Provide the [X, Y] coordinate of the cell's center where the given text is located.  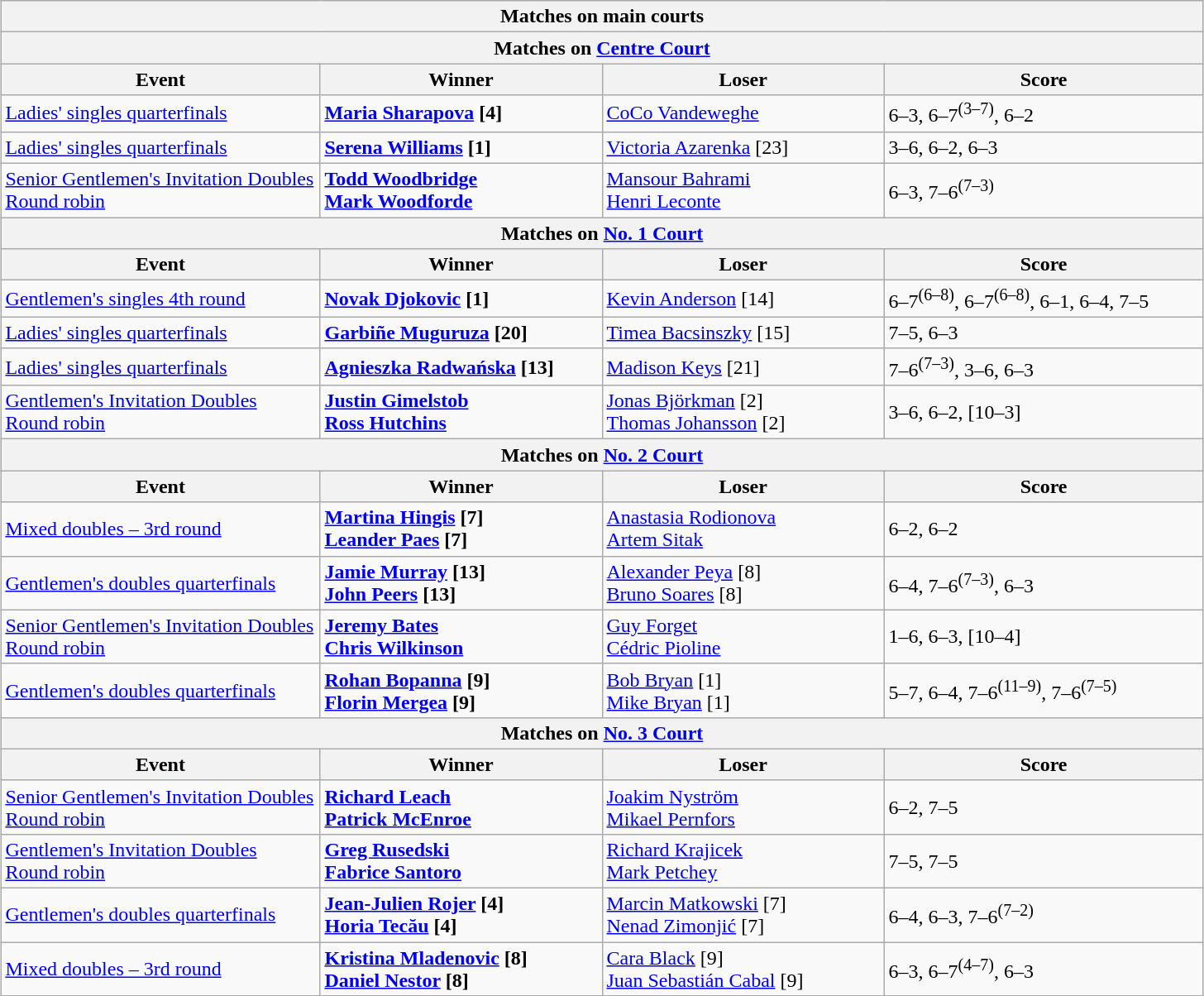
6–3, 7–6(7–3) [1044, 190]
Anastasia Rodionova Artem Sitak [743, 529]
Jean-Julien Rojer [4] Horia Tecău [4] [461, 915]
Victoria Azarenka [23] [743, 147]
Novak Djokovic [1] [461, 299]
Timea Bacsinszky [15] [743, 333]
Agnieszka Radwańska [13] [461, 367]
6–3, 6–7(4–7), 6–3 [1044, 970]
Richard Krajicek Mark Petchey [743, 862]
Matches on main courts [602, 17]
Madison Keys [21] [743, 367]
Cara Black [9] Juan Sebastián Cabal [9] [743, 970]
Gentlemen's singles 4th round [160, 299]
Richard Leach Patrick McEnroe [461, 807]
Matches on No. 2 Court [602, 455]
Guy Forget Cédric Pioline [743, 637]
Serena Williams [1] [461, 147]
Matches on No. 3 Court [602, 733]
Mansour Bahrami Henri Leconte [743, 190]
7–5, 6–3 [1044, 333]
Kevin Anderson [14] [743, 299]
Joakim Nyström Mikael Pernfors [743, 807]
Matches on Centre Court [602, 48]
CoCo Vandeweghe [743, 114]
Alexander Peya [8] Bruno Soares [8] [743, 582]
7–5, 7–5 [1044, 862]
6–3, 6–7(3–7), 6–2 [1044, 114]
Garbiñe Muguruza [20] [461, 333]
Kristina Mladenovic [8] Daniel Nestor [8] [461, 970]
5–7, 6–4, 7–6(11–9), 7–6(7–5) [1044, 690]
Matches on No. 1 Court [602, 233]
3–6, 6–2, [10–3] [1044, 412]
Jamie Murray [13] John Peers [13] [461, 582]
Jonas Björkman [2] Thomas Johansson [2] [743, 412]
Martina Hingis [7] Leander Paes [7] [461, 529]
Rohan Bopanna [9] Florin Mergea [9] [461, 690]
Marcin Matkowski [7] Nenad Zimonjić [7] [743, 915]
Maria Sharapova [4] [461, 114]
6–4, 7–6(7–3), 6–3 [1044, 582]
Jeremy Bates Chris Wilkinson [461, 637]
6–4, 6–3, 7–6(7–2) [1044, 915]
3–6, 6–2, 6–3 [1044, 147]
Justin Gimelstob Ross Hutchins [461, 412]
6–2, 6–2 [1044, 529]
7–6(7–3), 3–6, 6–3 [1044, 367]
Greg Rusedski Fabrice Santoro [461, 862]
Bob Bryan [1] Mike Bryan [1] [743, 690]
6–7(6–8), 6–7(6–8), 6–1, 6–4, 7–5 [1044, 299]
1–6, 6–3, [10–4] [1044, 637]
6–2, 7–5 [1044, 807]
Todd Woodbridge Mark Woodforde [461, 190]
